Search for the cell housing the specified text and yield its [x, y] center coordinate. 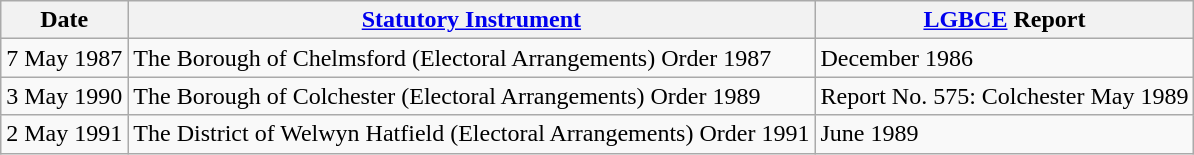
December 1986 [1004, 58]
Statutory Instrument [472, 20]
2 May 1991 [64, 134]
LGBCE Report [1004, 20]
Date [64, 20]
The District of Welwyn Hatfield (Electoral Arrangements) Order 1991 [472, 134]
June 1989 [1004, 134]
The Borough of Chelmsford (Electoral Arrangements) Order 1987 [472, 58]
7 May 1987 [64, 58]
Report No. 575: Colchester May 1989 [1004, 96]
The Borough of Colchester (Electoral Arrangements) Order 1989 [472, 96]
3 May 1990 [64, 96]
